Return [x, y] of the center of cell containing provided text 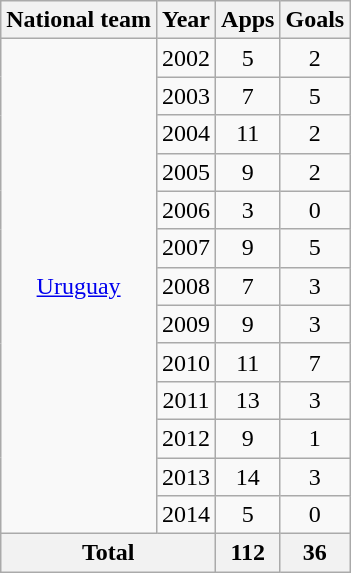
2004 [186, 134]
2012 [186, 438]
2014 [186, 515]
Total [108, 553]
Apps [248, 20]
2007 [186, 248]
Goals [315, 20]
14 [248, 477]
2002 [186, 58]
2005 [186, 172]
Year [186, 20]
2013 [186, 477]
2003 [186, 96]
2008 [186, 286]
2009 [186, 324]
112 [248, 553]
2010 [186, 362]
National team [79, 20]
1 [315, 438]
36 [315, 553]
13 [248, 400]
2006 [186, 210]
Uruguay [79, 286]
2011 [186, 400]
